Return the [X, Y] coordinate for the center point of the cell that contains the specified text.  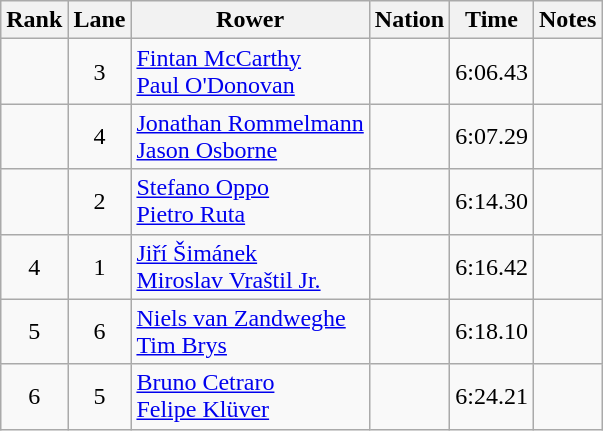
Lane [100, 20]
Nation [409, 20]
3 [100, 72]
Rower [250, 20]
6:24.21 [492, 396]
Bruno CetraroFelipe Klüver [250, 396]
6:06.43 [492, 72]
Fintan McCarthyPaul O'Donovan [250, 72]
Jonathan RommelmannJason Osborne [250, 136]
1 [100, 266]
6:16.42 [492, 266]
Stefano OppoPietro Ruta [250, 202]
6:18.10 [492, 332]
Time [492, 20]
Notes [567, 20]
2 [100, 202]
Rank [34, 20]
6:07.29 [492, 136]
Jiří ŠimánekMiroslav Vraštil Jr. [250, 266]
Niels van ZandwegheTim Brys [250, 332]
6:14.30 [492, 202]
